Identify which cell holds the provided text, then report its (x, y) central coordinate. 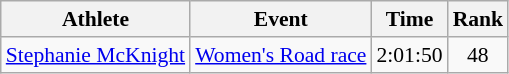
2:01:50 (409, 55)
48 (478, 55)
Athlete (96, 19)
Rank (478, 19)
Event (280, 19)
Time (409, 19)
Stephanie McKnight (96, 55)
Women's Road race (280, 55)
